Find where the given text appears and provide that cell's center as (x, y) coordinate. 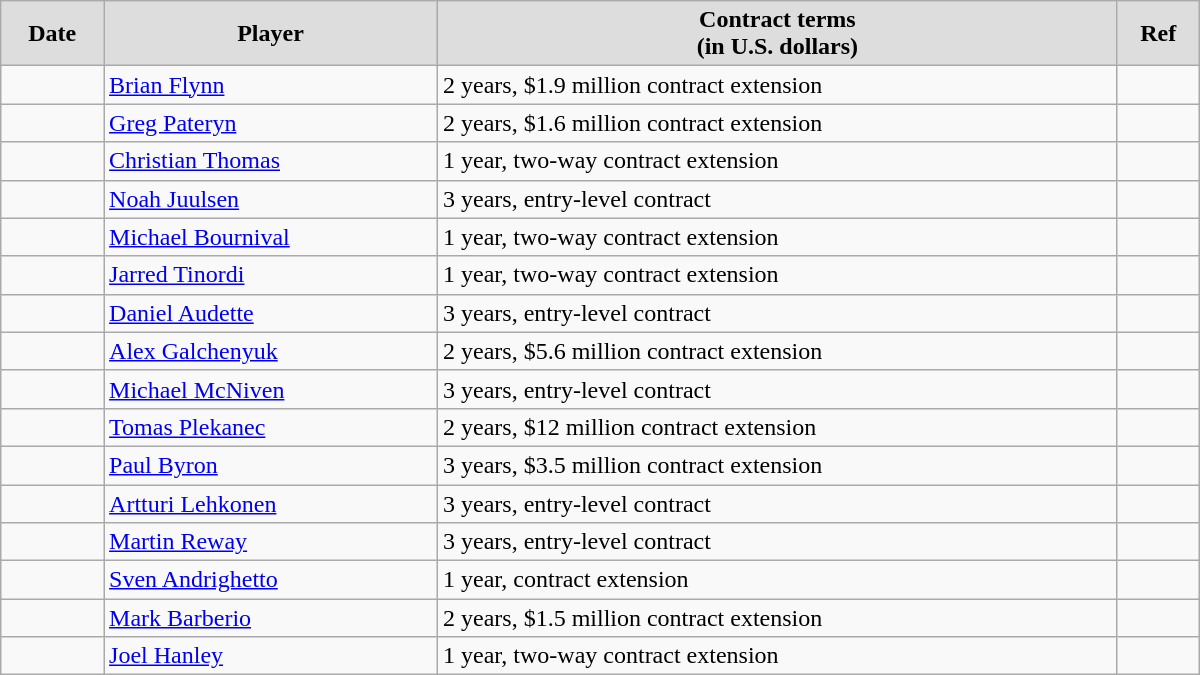
3 years, $3.5 million contract extension (777, 465)
Tomas Plekanec (271, 427)
2 years, $1.9 million contract extension (777, 85)
Mark Barberio (271, 618)
Michael McNiven (271, 389)
Contract terms(in U.S. dollars) (777, 34)
Player (271, 34)
Artturi Lehkonen (271, 503)
Noah Juulsen (271, 199)
Joel Hanley (271, 656)
Jarred Tinordi (271, 275)
Daniel Audette (271, 313)
Ref (1158, 34)
Alex Galchenyuk (271, 351)
Sven Andrighetto (271, 580)
Martin Reway (271, 542)
2 years, $1.5 million contract extension (777, 618)
1 year, contract extension (777, 580)
Date (52, 34)
Christian Thomas (271, 161)
2 years, $5.6 million contract extension (777, 351)
Brian Flynn (271, 85)
2 years, $1.6 million contract extension (777, 123)
Greg Pateryn (271, 123)
Michael Bournival (271, 237)
Paul Byron (271, 465)
2 years, $12 million contract extension (777, 427)
